Provide the [x, y] coordinate of the cell's center where the given text is located.  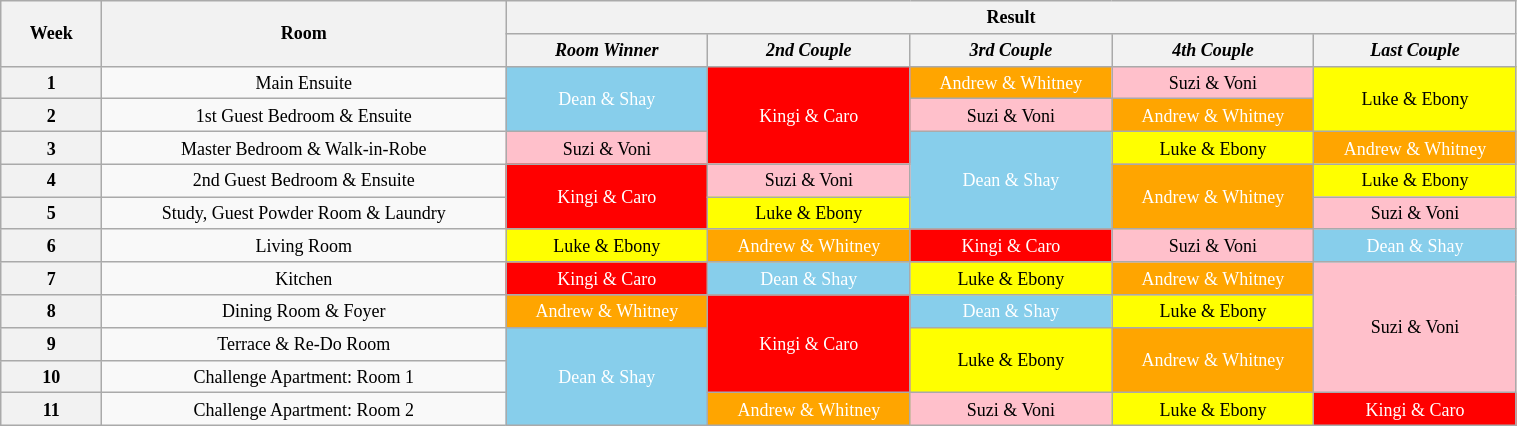
Challenge Apartment: Room 1 [304, 376]
7 [52, 278]
3rd Couple [1011, 50]
4th Couple [1213, 50]
5 [52, 214]
4 [52, 180]
Room Winner [607, 50]
1 [52, 82]
9 [52, 344]
11 [52, 410]
Living Room [304, 246]
10 [52, 376]
1st Guest Bedroom & Ensuite [304, 116]
Kitchen [304, 278]
Week [52, 34]
Room [304, 34]
Result [1011, 18]
6 [52, 246]
3 [52, 148]
2 [52, 116]
2nd Guest Bedroom & Ensuite [304, 180]
Main Ensuite [304, 82]
Challenge Apartment: Room 2 [304, 410]
Terrace & Re-Do Room [304, 344]
Master Bedroom & Walk-in-Robe [304, 148]
Study, Guest Powder Room & Laundry [304, 214]
Last Couple [1415, 50]
Dining Room & Foyer [304, 312]
2nd Couple [809, 50]
8 [52, 312]
